Locate the cell with the specified text and output its [X, Y] center coordinate. 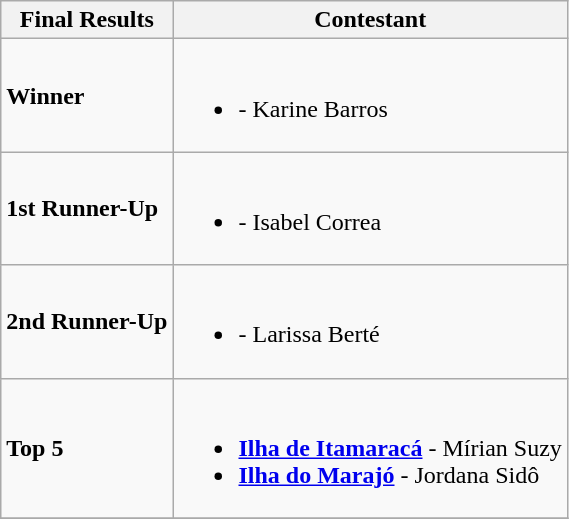
Contestant [370, 20]
- Larissa Berté [370, 322]
Ilha de Itamaracá - Mírian Suzy Ilha do Marajó - Jordana Sidô [370, 448]
- Isabel Correa [370, 208]
Final Results [87, 20]
2nd Runner-Up [87, 322]
Top 5 [87, 448]
1st Runner-Up [87, 208]
- Karine Barros [370, 96]
Winner [87, 96]
